Locate the cell with the specified text and output its [x, y] center coordinate. 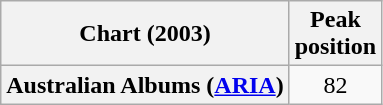
Chart (2003) [145, 34]
Australian Albums (ARIA) [145, 85]
Peakposition [335, 34]
82 [335, 85]
